Locate the cell with the specified text and output its (X, Y) center coordinate. 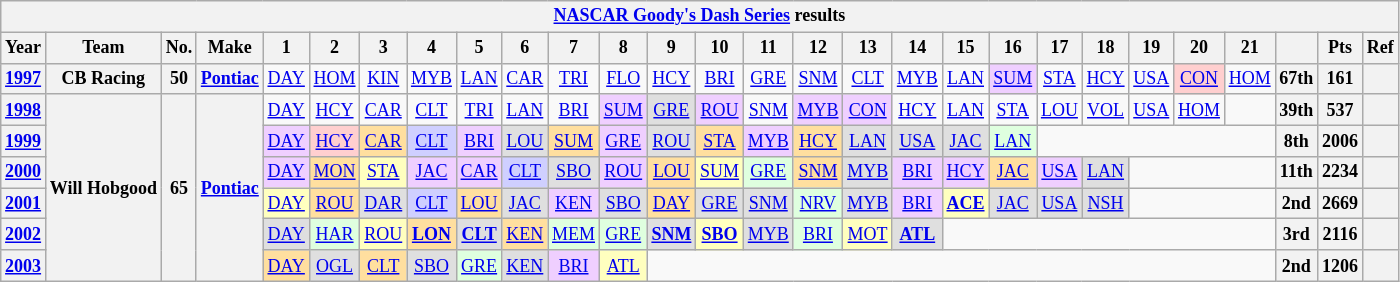
ACE (966, 204)
NSH (1106, 204)
18 (1106, 48)
12 (818, 48)
11th (1296, 172)
16 (1013, 48)
1 (286, 48)
OGL (334, 266)
67th (1296, 78)
1998 (24, 110)
2 (334, 48)
8 (623, 48)
5 (479, 48)
14 (917, 48)
KIN (384, 78)
DAR (384, 204)
Will Hobgood (103, 188)
MOT (868, 234)
Year (24, 48)
19 (1152, 48)
2002 (24, 234)
21 (1250, 48)
FLO (623, 78)
2234 (1340, 172)
Pts (1340, 48)
4 (432, 48)
No. (178, 48)
1999 (24, 140)
LON (432, 234)
VOL (1106, 110)
8th (1296, 140)
NASCAR Goody's Dash Series results (700, 16)
Ref (1380, 48)
Team (103, 48)
2001 (24, 204)
2006 (1340, 140)
2116 (1340, 234)
CB Racing (103, 78)
NRV (818, 204)
65 (178, 188)
HAR (334, 234)
9 (672, 48)
6 (525, 48)
13 (868, 48)
7 (574, 48)
Make (230, 48)
10 (720, 48)
MON (334, 172)
50 (178, 78)
1997 (24, 78)
2003 (24, 266)
537 (1340, 110)
17 (1060, 48)
20 (1200, 48)
MEM (574, 234)
3 (384, 48)
1206 (1340, 266)
2000 (24, 172)
15 (966, 48)
2669 (1340, 204)
11 (768, 48)
161 (1340, 78)
3rd (1296, 234)
39th (1296, 110)
